For the text-containing cell, return its midpoint in (X, Y) coordinate format. 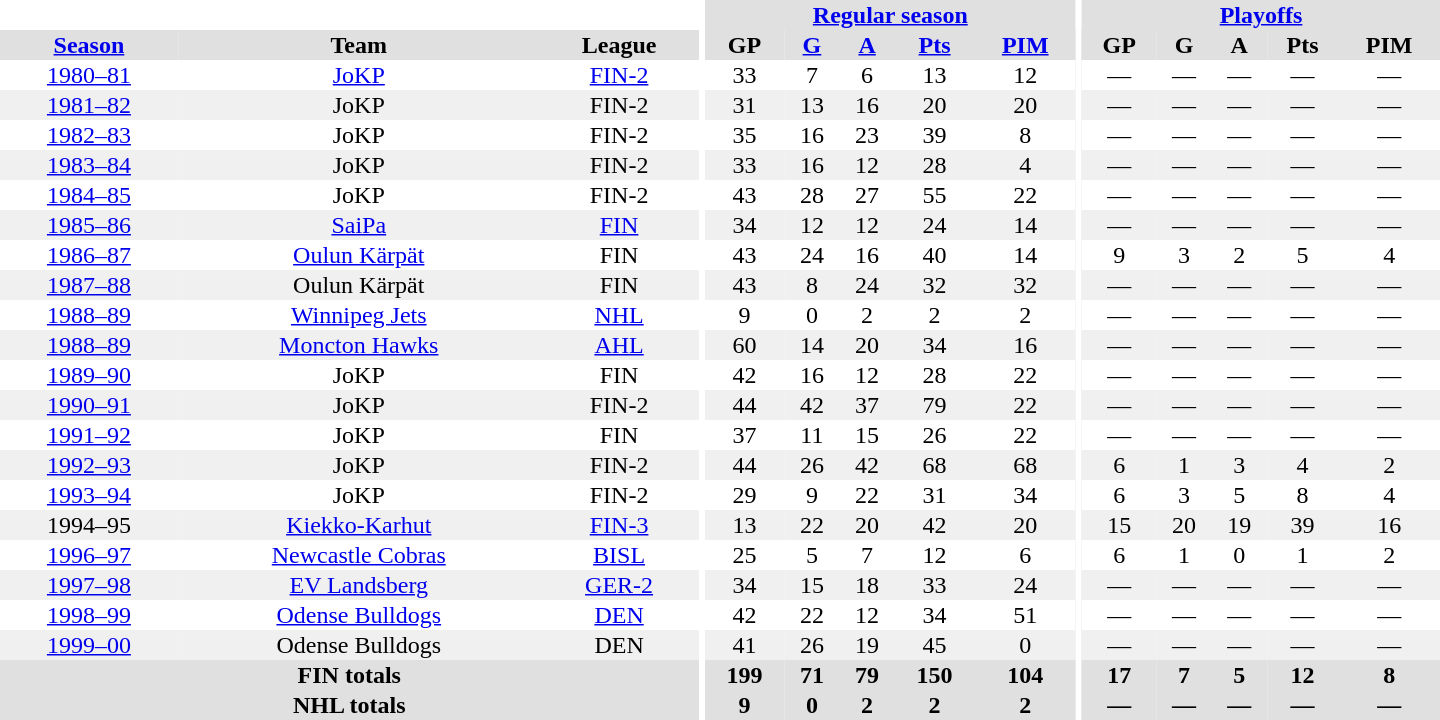
1997–98 (89, 585)
1993–94 (89, 495)
1991–92 (89, 435)
SaiPa (359, 225)
18 (868, 585)
1998–99 (89, 615)
1994–95 (89, 525)
1980–81 (89, 75)
FIN totals (349, 675)
1989–90 (89, 375)
Moncton Hawks (359, 345)
Winnipeg Jets (359, 315)
Team (359, 45)
BISL (620, 555)
1987–88 (89, 285)
Season (89, 45)
Playoffs (1261, 15)
29 (745, 495)
25 (745, 555)
NHL (620, 315)
GER-2 (620, 585)
AHL (620, 345)
1992–93 (89, 465)
1985–86 (89, 225)
Regular season (890, 15)
199 (745, 675)
League (620, 45)
40 (935, 255)
17 (1119, 675)
Newcastle Cobras (359, 555)
55 (935, 195)
51 (1025, 615)
71 (812, 675)
1996–97 (89, 555)
104 (1025, 675)
Kiekko-Karhut (359, 525)
60 (745, 345)
11 (812, 435)
FIN-3 (620, 525)
1983–84 (89, 165)
1981–82 (89, 105)
35 (745, 135)
23 (868, 135)
1984–85 (89, 195)
45 (935, 645)
1982–83 (89, 135)
27 (868, 195)
41 (745, 645)
1990–91 (89, 405)
150 (935, 675)
NHL totals (349, 705)
1999–00 (89, 645)
1986–87 (89, 255)
EV Landsberg (359, 585)
